For the text-containing cell, return its midpoint in [x, y] coordinate format. 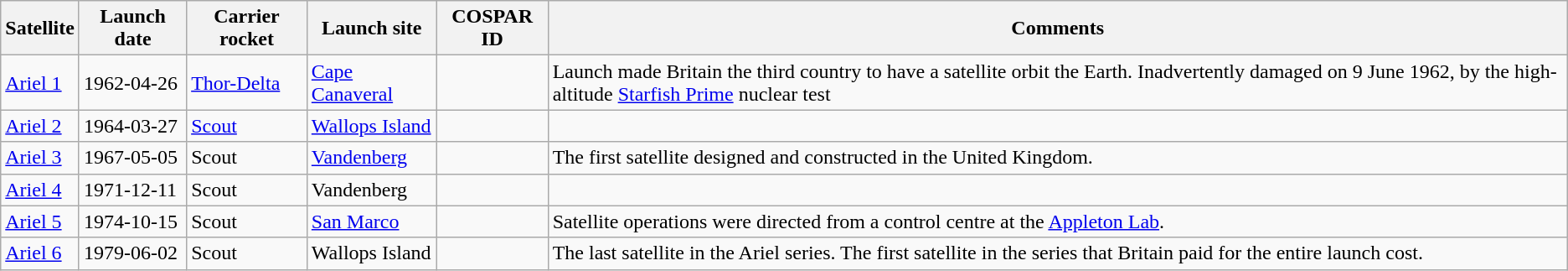
1962-04-26 [132, 82]
1974-10-15 [132, 221]
COSPAR ID [493, 29]
Cape Canaveral [372, 82]
Ariel 2 [40, 126]
The last satellite in the Ariel series. The first satellite in the series that Britain paid for the entire launch cost. [1057, 253]
Satellite operations were directed from a control centre at the Appleton Lab. [1057, 221]
Ariel 3 [40, 158]
Satellite [40, 29]
Launch date [132, 29]
1979-06-02 [132, 253]
Carrier rocket [247, 29]
Ariel 1 [40, 82]
1971-12-11 [132, 190]
Thor-Delta [247, 82]
Ariel 5 [40, 221]
Comments [1057, 29]
1967-05-05 [132, 158]
San Marco [372, 221]
The first satellite designed and constructed in the United Kingdom. [1057, 158]
Ariel 4 [40, 190]
Launch site [372, 29]
1964-03-27 [132, 126]
Ariel 6 [40, 253]
